Locate the cell with the specified text and output its (x, y) center coordinate. 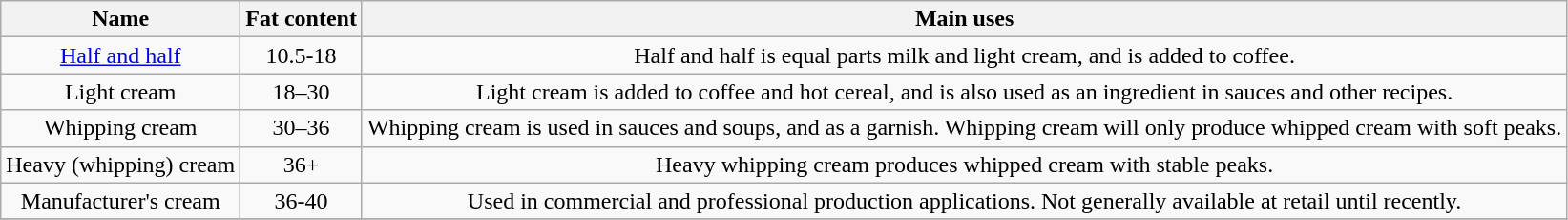
36+ (302, 165)
Half and half (120, 55)
Light cream (120, 92)
36-40 (302, 201)
Name (120, 19)
Fat content (302, 19)
10.5-18 (302, 55)
Half and half is equal parts milk and light cream, and is added to coffee. (964, 55)
30–36 (302, 128)
Used in commercial and professional production applications. Not generally available at retail until recently. (964, 201)
Manufacturer's cream (120, 201)
Light cream is added to coffee and hot cereal, and is also used as an ingredient in sauces and other recipes. (964, 92)
Whipping cream is used in sauces and soups, and as a garnish. Whipping cream will only produce whipped cream with soft peaks. (964, 128)
Main uses (964, 19)
Whipping cream (120, 128)
Heavy whipping cream produces whipped cream with stable peaks. (964, 165)
Heavy (whipping) cream (120, 165)
18–30 (302, 92)
